Find where the given text appears and provide that cell's center as [X, Y] coordinate. 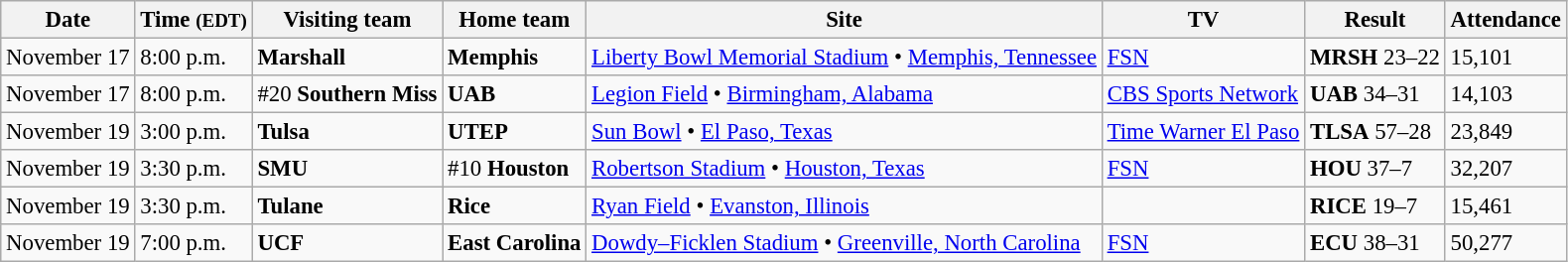
14,103 [1505, 94]
Visiting team [347, 20]
Attendance [1505, 20]
Memphis [514, 58]
3:00 p.m. [194, 132]
15,101 [1505, 58]
SMU [347, 169]
HOU 37–7 [1375, 169]
Tulane [347, 206]
Time (EDT) [194, 20]
ECU 38–31 [1375, 243]
RICE 19–7 [1375, 206]
50,277 [1505, 243]
Tulsa [347, 132]
UAB [514, 94]
15,461 [1505, 206]
Rice [514, 206]
#20 Southern Miss [347, 94]
Marshall [347, 58]
Site [845, 20]
UAB 34–31 [1375, 94]
Time Warner El Paso [1203, 132]
TV [1203, 20]
Sun Bowl • El Paso, Texas [845, 132]
Legion Field • Birmingham, Alabama [845, 94]
Dowdy–Ficklen Stadium • Greenville, North Carolina [845, 243]
CBS Sports Network [1203, 94]
32,207 [1505, 169]
MRSH 23–22 [1375, 58]
Ryan Field • Evanston, Illinois [845, 206]
7:00 p.m. [194, 243]
Result [1375, 20]
Robertson Stadium • Houston, Texas [845, 169]
TLSA 57–28 [1375, 132]
#10 Houston [514, 169]
East Carolina [514, 243]
Liberty Bowl Memorial Stadium • Memphis, Tennessee [845, 58]
Home team [514, 20]
UCF [347, 243]
Date [67, 20]
UTEP [514, 132]
23,849 [1505, 132]
